Determine the [X, Y] coordinate at the center of the cell enclosing the given text.  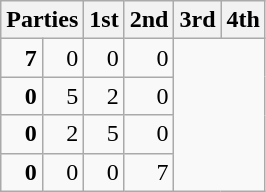
2nd [149, 20]
1st [104, 20]
Parties [42, 20]
4th [243, 20]
3rd [198, 20]
